Locate the cell with the specified text and output its [x, y] center coordinate. 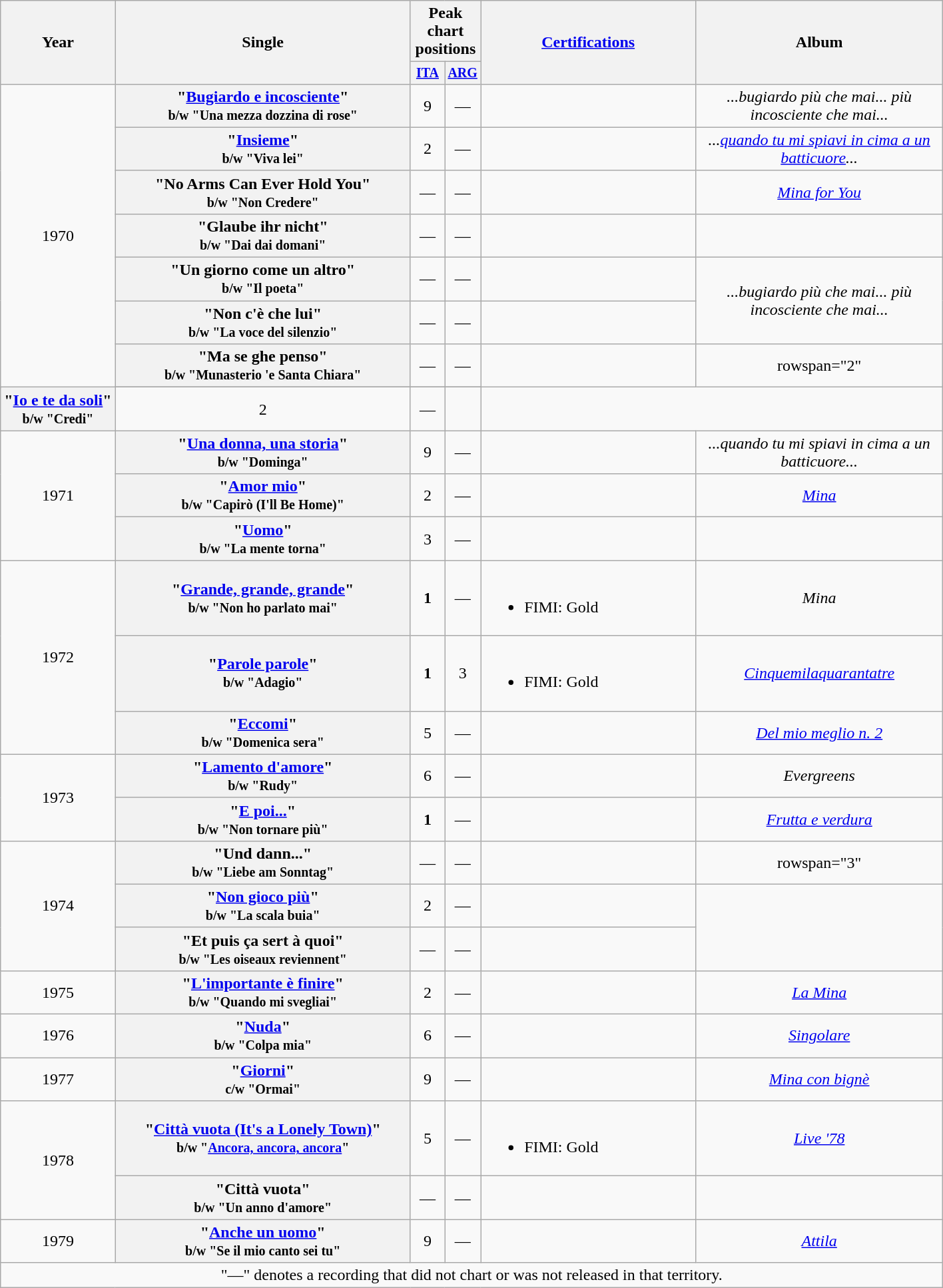
"Lamento d'amore"b/w "Rudy" [262, 776]
La Mina [819, 992]
ARG [463, 73]
Mina for You [819, 192]
Singolare [819, 1036]
1979 [58, 1241]
Evergreens [819, 776]
"Parole parole"b/w "Adagio" [262, 674]
1975 [58, 992]
1978 [58, 1160]
"No Arms Can Ever Hold You"b/w "Non Credere" [262, 192]
"—" denotes a recording that did not chart or was not released in that territory. [471, 1275]
"E poi..."b/w "Non tornare più" [262, 819]
rowspan="2" [819, 366]
1971 [58, 495]
Cinquemilaquarantatre [819, 674]
rowspan="3" [819, 863]
"Giorni"c/w "Ormai" [262, 1080]
Live '78 [819, 1138]
"Bugiardo e incosciente"b/w "Una mezza dozzina di rose" [262, 105]
"L'importante è finire"b/w "Quando mi svegliai" [262, 992]
Peak chart positions [445, 31]
"Non gioco più"b/w "La scala buia" [262, 905]
"Eccomi"b/w "Domenica sera" [262, 732]
"Glaube ihr nicht"b/w "Dai dai domani" [262, 236]
"Et puis ça sert à quoi"b/w "Les oiseaux reviennent" [262, 949]
Frutta e verdura [819, 819]
1976 [58, 1036]
"Anche un uomo"b/w "Se il mio canto sei tu" [262, 1241]
"Non c'è che lui"b/w "La voce del silenzio" [262, 322]
"Nuda"b/w "Colpa mia" [262, 1036]
"Uomo"b/w "La mente torna" [262, 539]
1972 [58, 658]
"Un giorno come un altro"b/w "Il poeta" [262, 280]
"Città vuota (It's a Lonely Town)"b/w "Ancora, ancora, ancora" [262, 1138]
Year [58, 43]
1974 [58, 905]
"Und dann..."b/w "Liebe am Sonntag" [262, 863]
Del mio meglio n. 2 [819, 732]
"Insieme"b/w "Viva lei" [262, 149]
1970 [58, 236]
Attila [819, 1241]
"Ma se ghe penso"b/w "Munasterio 'e Santa Chiara" [262, 366]
Mina con bignè [819, 1080]
Single [262, 43]
1977 [58, 1080]
"Io e te da soli"b/w "Credi" [58, 409]
"Grande, grande, grande"b/w "Non ho parlato mai" [262, 598]
Album [819, 43]
1973 [58, 797]
"Città vuota"b/w "Un anno d'amore" [262, 1198]
"Amor mio"b/w "Capirò (I'll Be Home)" [262, 495]
ITA [428, 73]
"Una donna, una storia"b/w "Dominga" [262, 453]
Certifications [589, 43]
